Output the (X, Y) coordinate of the center of the cell containing the given text.  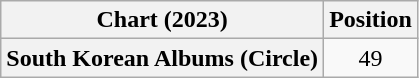
Position (371, 20)
49 (371, 58)
Chart (2023) (162, 20)
South Korean Albums (Circle) (162, 58)
